Locate the cell with the specified text and output its [x, y] center coordinate. 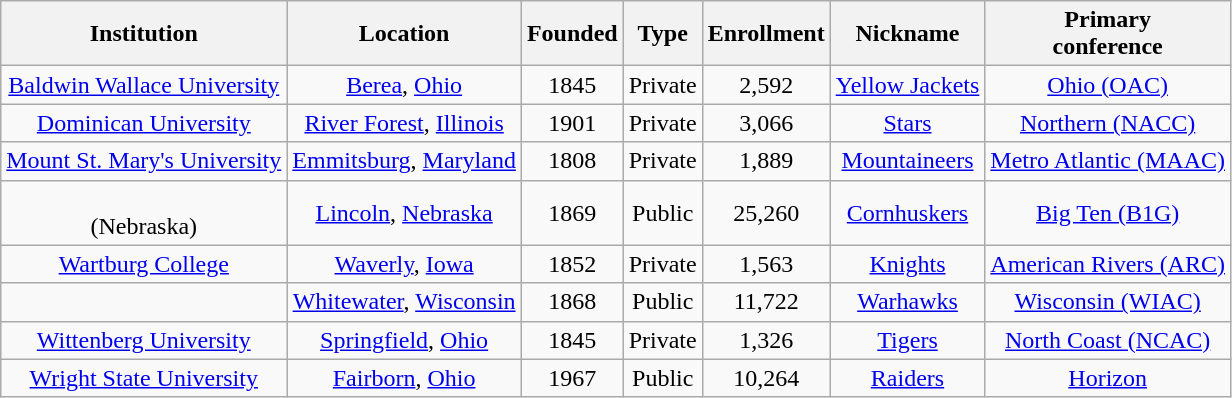
Mount St. Mary's University [144, 161]
Baldwin Wallace University [144, 85]
Stars [908, 123]
Primaryconference [1108, 34]
Wartburg College [144, 264]
3,066 [766, 123]
Cornhuskers [908, 212]
Berea, Ohio [404, 85]
1,326 [766, 340]
Dominican University [144, 123]
Wittenberg University [144, 340]
Ohio (OAC) [1108, 85]
Waverly, Iowa [404, 264]
Wisconsin (WIAC) [1108, 302]
Whitewater, Wisconsin [404, 302]
Lincoln, Nebraska [404, 212]
Springfield, Ohio [404, 340]
Northern (NACC) [1108, 123]
10,264 [766, 378]
1869 [572, 212]
1852 [572, 264]
11,722 [766, 302]
Raiders [908, 378]
25,260 [766, 212]
Warhawks [908, 302]
River Forest, Illinois [404, 123]
Yellow Jackets [908, 85]
1,563 [766, 264]
2,592 [766, 85]
Metro Atlantic (MAAC) [1108, 161]
American Rivers (ARC) [1108, 264]
1901 [572, 123]
Enrollment [766, 34]
1808 [572, 161]
1,889 [766, 161]
Nickname [908, 34]
Big Ten (B1G) [1108, 212]
Mountaineers [908, 161]
Knights [908, 264]
Fairborn, Ohio [404, 378]
Founded [572, 34]
Type [662, 34]
Institution [144, 34]
Tigers [908, 340]
Wright State University [144, 378]
North Coast (NCAC) [1108, 340]
1967 [572, 378]
1868 [572, 302]
Location [404, 34]
(Nebraska) [144, 212]
Horizon [1108, 378]
Emmitsburg, Maryland [404, 161]
